Determine the [X, Y] coordinate at the center of the cell enclosing the given text.  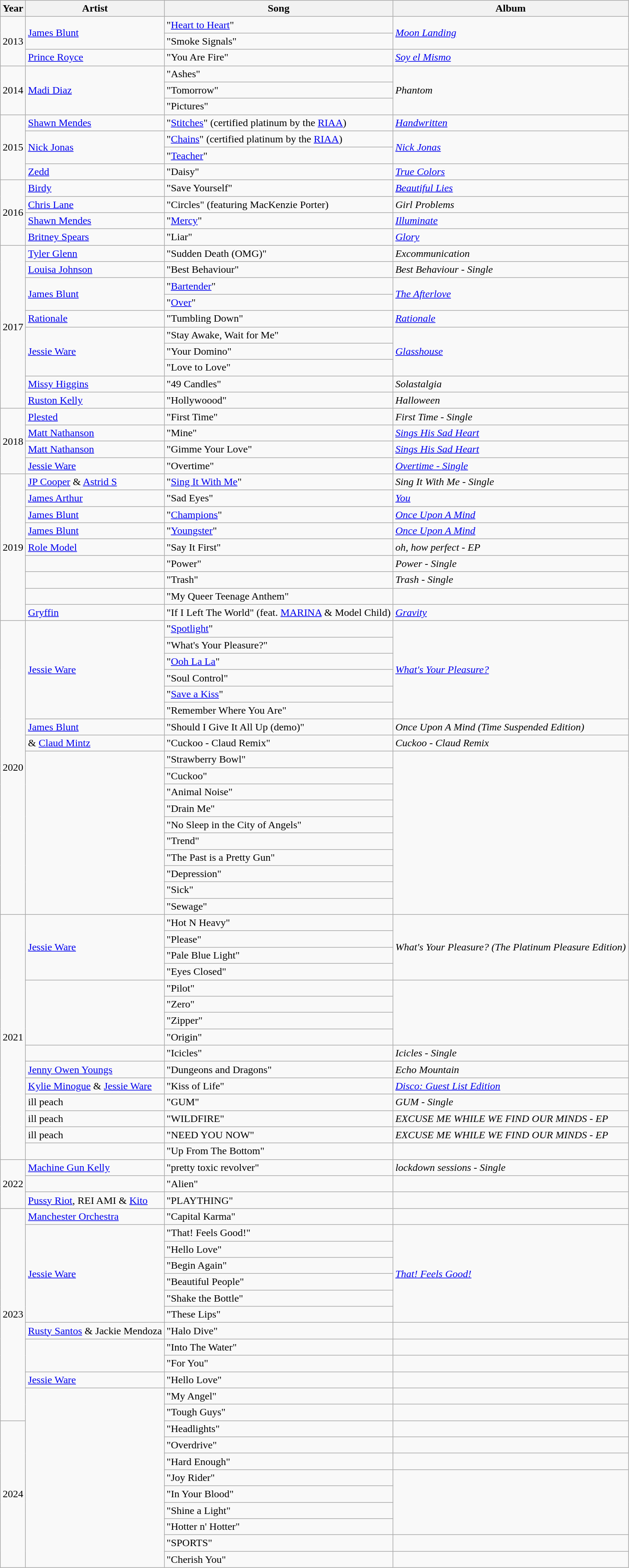
"Save a Kiss" [279, 694]
"Liar" [279, 237]
"Cuckoo - Claud Remix" [279, 743]
"First Time" [279, 416]
"Mercy" [279, 221]
What's Your Pleasure? [511, 669]
What's Your Pleasure? (The Platinum Pleasure Edition) [511, 947]
"Depression" [279, 874]
"SPORTS" [279, 1543]
Overtime - Single [511, 465]
Jenny Owen Youngs [95, 1070]
"Alien" [279, 1184]
"Cuckoo" [279, 776]
Cuckoo - Claud Remix [511, 743]
Soy el Mismo [511, 57]
"Mine" [279, 433]
"Bartender" [279, 286]
"Origin" [279, 1037]
"Stay Awake, Wait for Me" [279, 335]
"Shine a Light" [279, 1510]
Machine Gun Kelly [95, 1167]
"Love to Love" [279, 368]
lockdown sessions - Single [511, 1167]
"Into The Water" [279, 1347]
JP Cooper & Astrid S [95, 482]
Excommunication [511, 253]
"Please" [279, 939]
Beautiful Lies [511, 188]
"Best Behaviour" [279, 270]
"Daisy" [279, 172]
"These Lips" [279, 1315]
"Your Domino" [279, 351]
First Time - Single [511, 416]
"Headlights" [279, 1429]
2020 [13, 768]
Disco: Guest List Edition [511, 1086]
Best Behaviour - Single [511, 270]
Manchester Orchestra [95, 1216]
Pussy Riot, REI AMI & Kito [95, 1200]
Year [13, 9]
"PLAYTHING" [279, 1200]
Icicles - Single [511, 1053]
"pretty toxic revolver" [279, 1167]
"The Past is a Pretty Gun" [279, 857]
"Overdrive" [279, 1445]
"Icicles" [279, 1053]
"Shake the Bottle" [279, 1298]
James Arthur [95, 498]
"Capital Karma" [279, 1216]
"Pale Blue Light" [279, 955]
"For You" [279, 1363]
"Say It First" [279, 547]
"Champions" [279, 515]
Birdy [95, 188]
"My Queer Teenage Anthem" [279, 596]
"Begin Again" [279, 1266]
That! Feels Good! [511, 1273]
Prince Royce [95, 57]
You [511, 498]
GUM - Single [511, 1102]
Kylie Minogue & Jessie Ware [95, 1086]
Phantom [511, 90]
"Power" [279, 564]
2024 [13, 1494]
"Sing It With Me" [279, 482]
"Sad Eyes" [279, 498]
"Should I Give It All Up (demo)" [279, 727]
"That! Feels Good!" [279, 1233]
"Circles" (featuring MacKenzie Porter) [279, 205]
"Tough Guys" [279, 1412]
2021 [13, 1037]
"Ashes" [279, 74]
"Pictures" [279, 106]
"NEED YOU NOW" [279, 1135]
Echo Mountain [511, 1070]
"Chains" (certified platinum by the RIAA) [279, 139]
"Ooh La La" [279, 661]
"Zero" [279, 1004]
2019 [13, 547]
"Halo Dive" [279, 1331]
Gravity [511, 612]
"Cherish You" [279, 1559]
"WILDFIRE" [279, 1119]
2013 [13, 41]
"Sudden Death (OMG)" [279, 253]
"Kiss of Life" [279, 1086]
"Animal Noise" [279, 792]
"My Angel" [279, 1396]
& Claud Mintz [95, 743]
Plested [95, 416]
Chris Lane [95, 205]
"Sewage" [279, 906]
Song [279, 9]
Halloween [511, 400]
"Soul Control" [279, 678]
Once Upon A Mind (Time Suspended Edition) [511, 727]
"Over" [279, 302]
"Sick" [279, 890]
Britney Spears [95, 237]
"Zipper" [279, 1021]
"Tumbling Down" [279, 319]
"GUM" [279, 1102]
"Eyes Closed" [279, 971]
"Overtime" [279, 465]
oh, how perfect - EP [511, 547]
"Dungeons and Dragons" [279, 1070]
2016 [13, 212]
Girl Problems [511, 205]
Role Model [95, 547]
Glasshouse [511, 351]
Trash - Single [511, 580]
Moon Landing [511, 33]
"Stitches" (certified platinum by the RIAA) [279, 123]
Glory [511, 237]
"Drain Me" [279, 808]
"No Sleep in the City of Angels" [279, 825]
Illuminate [511, 221]
"Tomorrow" [279, 90]
"49 Candles" [279, 384]
Power - Single [511, 564]
"Beautiful People" [279, 1282]
Zedd [95, 172]
"Save Yourself" [279, 188]
2022 [13, 1184]
2017 [13, 327]
"In Your Blood" [279, 1494]
Handwritten [511, 123]
"Spotlight" [279, 629]
"Heart to Heart" [279, 25]
Solastalgia [511, 384]
Madi Diaz [95, 90]
"Hollywoood" [279, 400]
2014 [13, 90]
Tyler Glenn [95, 253]
True Colors [511, 172]
Missy Higgins [95, 384]
"Trash" [279, 580]
"Strawberry Bowl" [279, 760]
2018 [13, 441]
Rusty Santos & Jackie Mendoza [95, 1331]
The Afterlove [511, 294]
Louisa Johnson [95, 270]
Sing It With Me - Single [511, 482]
"Youngster" [279, 531]
Album [511, 9]
2023 [13, 1314]
"If I Left The World" (feat. MARINA & Model Child) [279, 612]
"Remember Where You Are" [279, 710]
"Trend" [279, 841]
"Up From The Bottom" [279, 1151]
"Hotter n' Hotter" [279, 1527]
Ruston Kelly [95, 400]
2015 [13, 147]
"Teacher" [279, 155]
"You Are Fire" [279, 57]
"Gimme Your Love" [279, 449]
"Smoke Signals" [279, 41]
"What's Your Pleasure?" [279, 645]
"Hot N Heavy" [279, 923]
"Pilot" [279, 988]
Gryffin [95, 612]
"Hard Enough" [279, 1461]
"Joy Rider" [279, 1478]
Artist [95, 9]
